For the text-containing cell, return its midpoint in (X, Y) coordinate format. 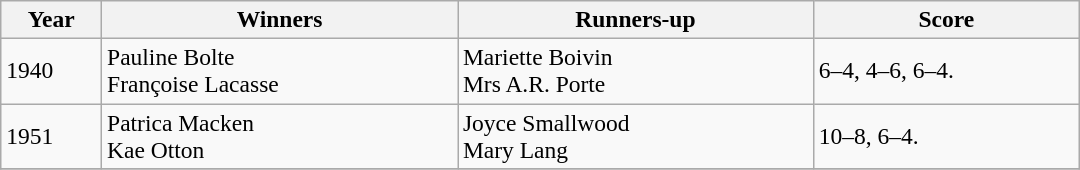
Pauline Bolte Françoise Lacasse (280, 70)
Joyce Smallwood Mary Lang (636, 136)
1940 (52, 70)
Mariette Boivin Mrs A.R. Porte (636, 70)
Runners-up (636, 19)
Winners (280, 19)
Year (52, 19)
10–8, 6–4. (946, 136)
Score (946, 19)
6–4, 4–6, 6–4. (946, 70)
Patrica Macken Kae Otton (280, 136)
1951 (52, 136)
